Provide the [X, Y] coordinate of the cell's center where the given text is located.  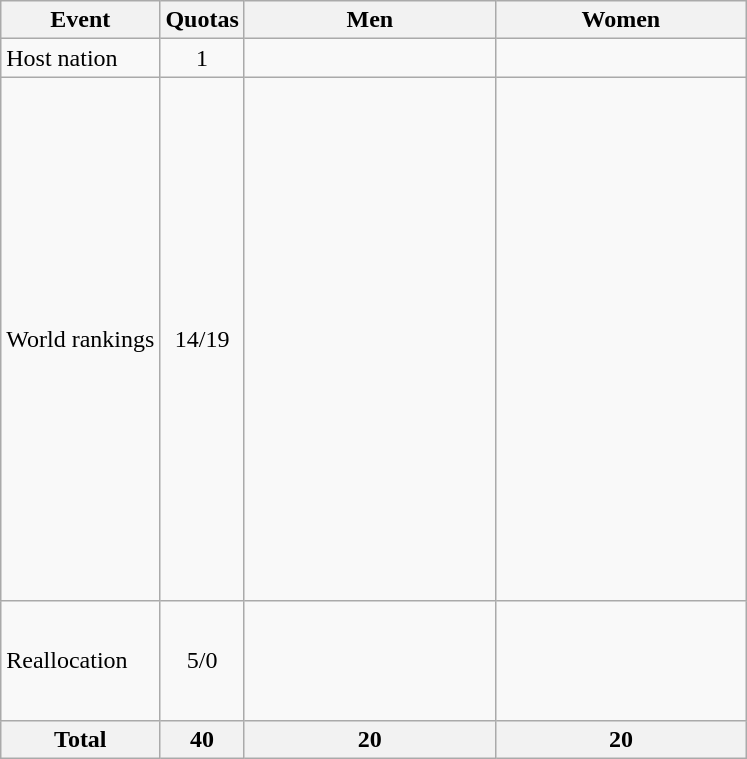
5/0 [202, 660]
Host nation [80, 58]
Total [80, 739]
Women [620, 20]
Event [80, 20]
14/19 [202, 339]
40 [202, 739]
Reallocation [80, 660]
World rankings [80, 339]
1 [202, 58]
Men [370, 20]
Quotas [202, 20]
